Pinpoint the cell where the given text exists, returning its (X, Y) midpoint coordinate. 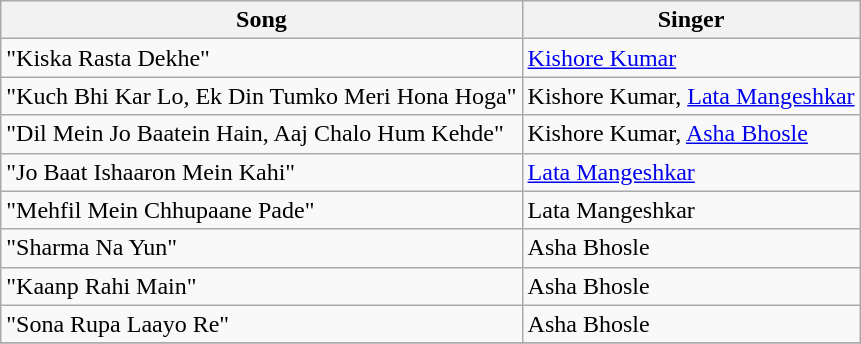
"Dil Mein Jo Baatein Hain, Aaj Chalo Hum Kehde" (262, 134)
Singer (691, 20)
"Sharma Na Yun" (262, 248)
Kishore Kumar (691, 58)
Song (262, 20)
"Jo Baat Ishaaron Mein Kahi" (262, 172)
"Kaanp Rahi Main" (262, 286)
Kishore Kumar, Asha Bhosle (691, 134)
"Mehfil Mein Chhupaane Pade" (262, 210)
"Kiska Rasta Dekhe" (262, 58)
"Sona Rupa Laayo Re" (262, 324)
Kishore Kumar, Lata Mangeshkar (691, 96)
"Kuch Bhi Kar Lo, Ek Din Tumko Meri Hona Hoga" (262, 96)
